Detect which cell encompasses the target text, then output its (X, Y) center coordinate. 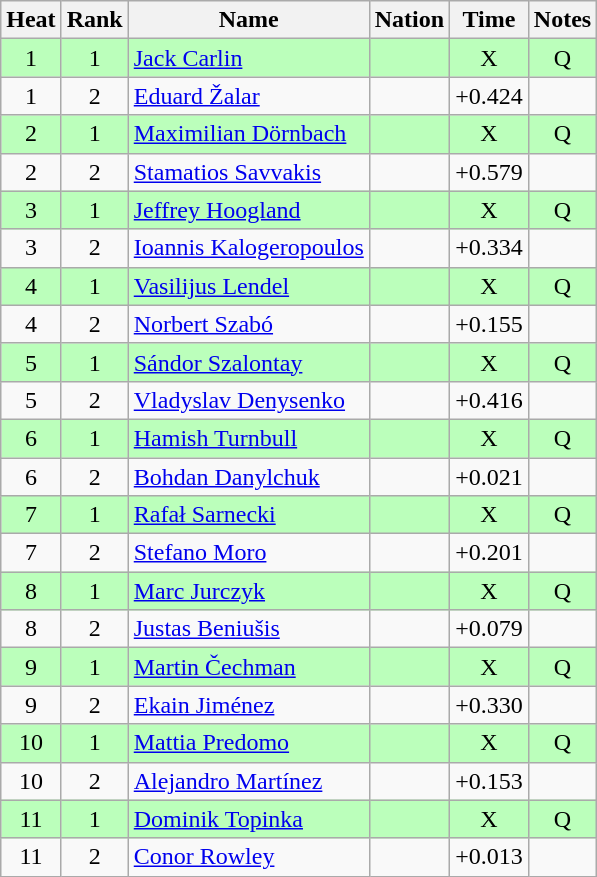
Jack Carlin (248, 58)
Norbert Szabó (248, 324)
Eduard Žalar (248, 96)
Maximilian Dörnbach (248, 134)
Bohdan Danylchuk (248, 477)
Time (490, 20)
Stefano Moro (248, 553)
+0.021 (490, 477)
+0.079 (490, 629)
Martin Čechman (248, 667)
+0.153 (490, 781)
Mattia Predomo (248, 743)
Ekain Jiménez (248, 705)
Sándor Szalontay (248, 362)
Notes (562, 20)
Ioannis Kalogeropoulos (248, 248)
Marc Jurczyk (248, 591)
Hamish Turnbull (248, 438)
+0.416 (490, 400)
Nation (409, 20)
Heat (31, 20)
Dominik Topinka (248, 819)
+0.579 (490, 172)
Conor Rowley (248, 857)
Stamatios Savvakis (248, 172)
Rank (94, 20)
+0.334 (490, 248)
+0.330 (490, 705)
Alejandro Martínez (248, 781)
Name (248, 20)
+0.013 (490, 857)
Jeffrey Hoogland (248, 210)
Vladyslav Denysenko (248, 400)
+0.424 (490, 96)
+0.201 (490, 553)
+0.155 (490, 324)
Vasilijus Lendel (248, 286)
Rafał Sarnecki (248, 515)
Justas Beniušis (248, 629)
